Extract the [X, Y] coordinate from the center of the cell holding the provided text.  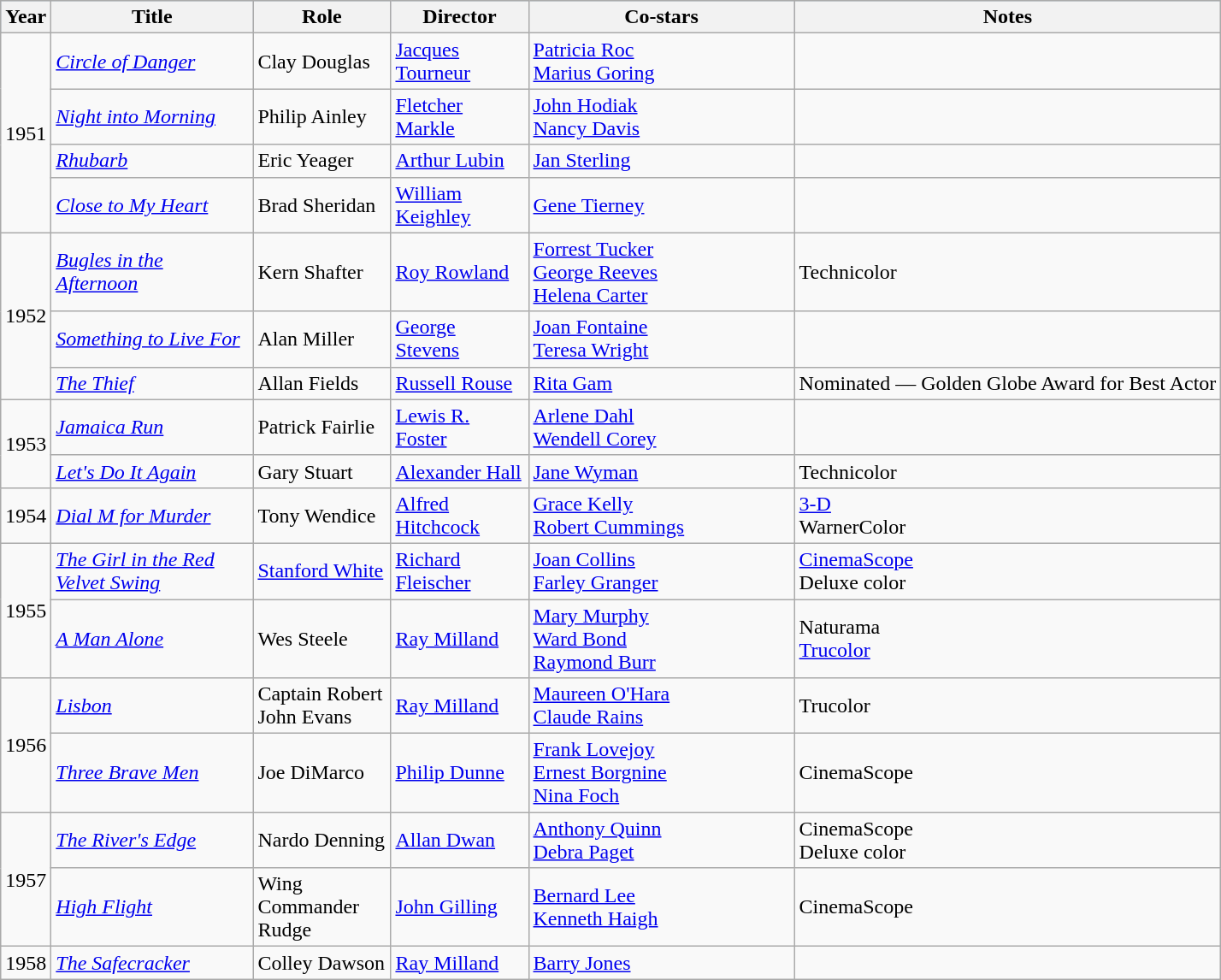
Captain Robert John Evans [321, 706]
Circle of Danger [152, 62]
3-DWarnerColor [1007, 515]
Patrick Fairlie [321, 428]
Wing Commander Rudge [321, 907]
Fletcher Markle [460, 116]
A Man Alone [152, 638]
Allan Dwan [460, 840]
John Gilling [460, 907]
Gene Tierney [662, 205]
Jacques Tourneur [460, 62]
Tony Wendice [321, 515]
William Keighley [460, 205]
The Thief [152, 383]
Rhubarb [152, 161]
High Flight [152, 907]
Barry Jones [662, 963]
Forrest TuckerGeorge ReevesHelena Carter [662, 272]
Bernard LeeKenneth Haigh [662, 907]
NaturamaTrucolor [1007, 638]
Colley Dawson [321, 963]
1951 [26, 133]
The Girl in the Red Velvet Swing [152, 571]
Joan CollinsFarley Granger [662, 571]
Role [321, 17]
1952 [26, 316]
Arthur Lubin [460, 161]
1958 [26, 963]
Stanford White [321, 571]
Something to Live For [152, 339]
Alan Miller [321, 339]
Roy Rowland [460, 272]
Anthony QuinnDebra Paget [662, 840]
Trucolor [1007, 706]
1954 [26, 515]
Nominated — Golden Globe Award for Best Actor [1007, 383]
Lewis R. Foster [460, 428]
Clay Douglas [321, 62]
Rita Gam [662, 383]
Director [460, 17]
Year [26, 17]
1953 [26, 443]
The Safecracker [152, 963]
1957 [26, 879]
Eric Yeager [321, 161]
George Stevens [460, 339]
Lisbon [152, 706]
Gary Stuart [321, 471]
Brad Sheridan [321, 205]
Jan Sterling [662, 161]
Philip Dunne [460, 773]
Russell Rouse [460, 383]
Grace KellyRobert Cummings [662, 515]
Alexander Hall [460, 471]
Kern Shafter [321, 272]
Richard Fleischer [460, 571]
Notes [1007, 17]
Mary MurphyWard BondRaymond Burr [662, 638]
Bugles in the Afternoon [152, 272]
Nardo Denning [321, 840]
Philip Ainley [321, 116]
Dial M for Murder [152, 515]
John HodiakNancy Davis [662, 116]
Jamaica Run [152, 428]
Maureen O'HaraClaude Rains [662, 706]
Night into Morning [152, 116]
1956 [26, 746]
Alfred Hitchcock [460, 515]
Jane Wyman [662, 471]
Joan FontaineTeresa Wright [662, 339]
The River's Edge [152, 840]
Three Brave Men [152, 773]
Title [152, 17]
Close to My Heart [152, 205]
Joe DiMarco [321, 773]
Let's Do It Again [152, 471]
1955 [26, 611]
Allan Fields [321, 383]
Arlene DahlWendell Corey [662, 428]
Patricia RocMarius Goring [662, 62]
Co-stars [662, 17]
Wes Steele [321, 638]
Frank LovejoyErnest BorgnineNina Foch [662, 773]
